Determine the [x, y] coordinate at the center of the cell enclosing the given text.  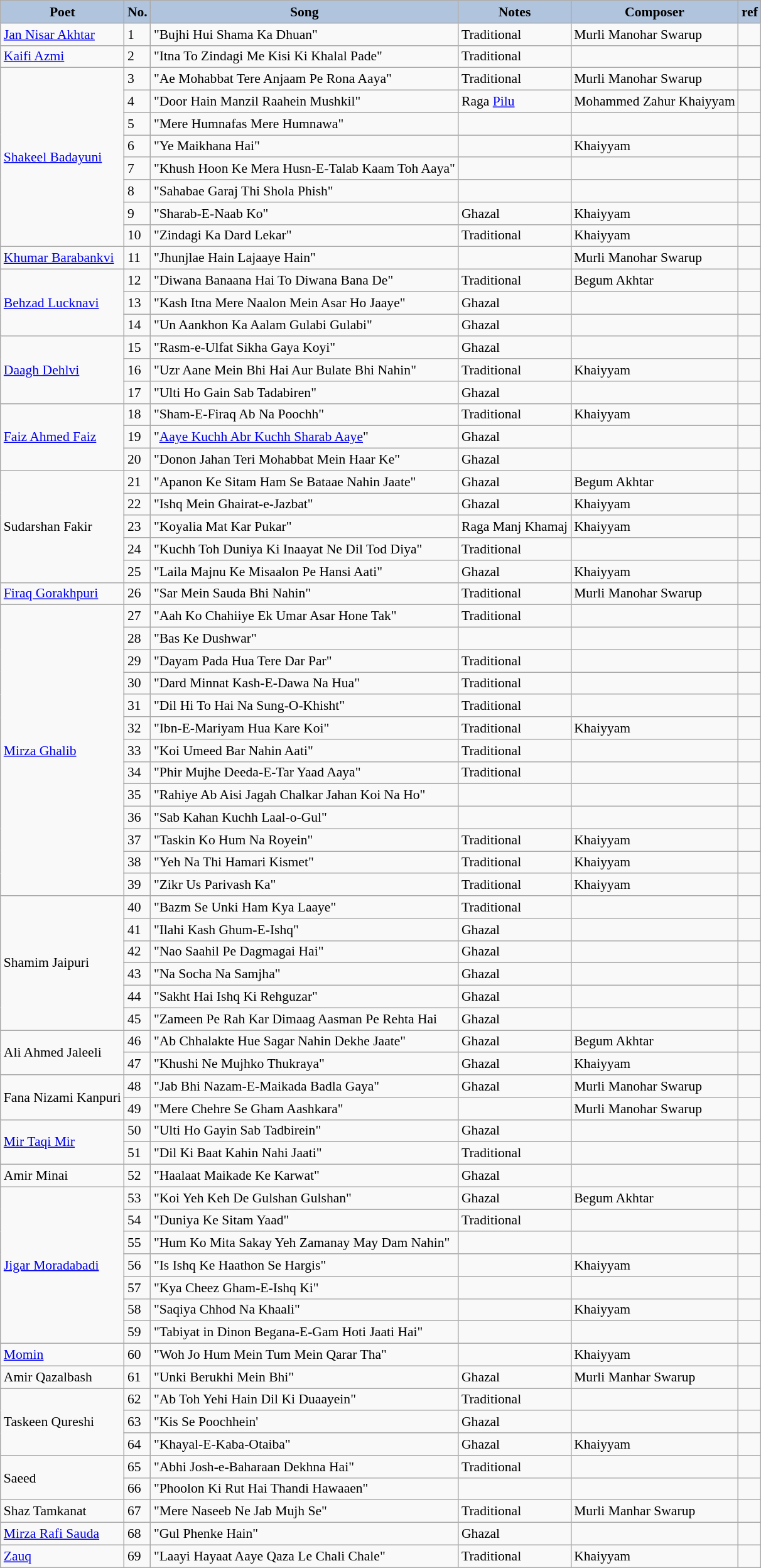
Amir Minai [63, 1176]
"Sham-E-Firaq Ab Na Poochh" [305, 415]
"Jab Bhi Nazam-E-Maikada Badla Gaya" [305, 1086]
"Mere Humnafas Mere Humnawa" [305, 124]
Composer [654, 12]
"Nao Saahil Pe Dagmagai Hai" [305, 952]
23 [138, 527]
53 [138, 1198]
"Abhi Josh-e-Baharaan Dekhna Hai" [305, 1467]
"Woh Jo Hum Mein Tum Mein Qarar Tha" [305, 1355]
"Dard Minnat Kash-E-Dawa Na Hua" [305, 683]
Momin [63, 1355]
Mirza Rafi Sauda [63, 1534]
29 [138, 661]
"Mere Chehre Se Gham Aashkara" [305, 1109]
26 [138, 594]
"Sar Mein Sauda Bhi Nahin" [305, 594]
"Ye Maikhana Hai" [305, 146]
"Khayal-E-Kaba-Otaiba" [305, 1444]
6 [138, 146]
58 [138, 1310]
9 [138, 214]
"Ibn-E-Mariyam Hua Kare Koi" [305, 728]
27 [138, 616]
Ali Ahmed Jaleeli [63, 1053]
"Un Aankhon Ka Aalam Gulabi Gulabi" [305, 325]
"Uzr Aane Mein Bhi Hai Aur Bulate Bhi Nahin" [305, 370]
1 [138, 35]
Song [305, 12]
17 [138, 393]
"Sharab-E-Naab Ko" [305, 214]
"Bazm Se Unki Ham Kya Laaye" [305, 907]
"Tabiyat in Dinon Begana-E-Gam Hoti Jaati Hai" [305, 1332]
"Rasm-e-Ulfat Sikha Gaya Koyi" [305, 348]
62 [138, 1400]
"Donon Jahan Teri Mohabbat Mein Haar Ke" [305, 460]
12 [138, 281]
"Diwana Banaana Hai To Diwana Bana De" [305, 281]
"Na Socha Na Samjha" [305, 974]
"Itna To Zindagi Me Kisi Ki Khalal Pade" [305, 57]
5 [138, 124]
Raga Pilu [515, 102]
15 [138, 348]
68 [138, 1534]
42 [138, 952]
7 [138, 169]
48 [138, 1086]
"Ae Mohabbat Tere Anjaam Pe Rona Aaya" [305, 79]
"Zikr Us Parivash Ka" [305, 885]
"Kash Itna Mere Naalon Mein Asar Ho Jaaye" [305, 303]
"Sakht Hai Ishq Ki Rehguzar" [305, 997]
43 [138, 974]
Taskeen Qureshi [63, 1422]
55 [138, 1243]
51 [138, 1153]
"Duniya Ke Sitam Yaad" [305, 1221]
"Ulti Ho Gain Sab Tadabiren" [305, 393]
Zauq [63, 1556]
"Koi Umeed Bar Nahin Aati" [305, 751]
"Mere Naseeb Ne Jab Mujh Se" [305, 1511]
35 [138, 795]
"Khushi Ne Mujhko Thukraya" [305, 1064]
13 [138, 303]
57 [138, 1288]
"Koyalia Mat Kar Pukar" [305, 527]
49 [138, 1109]
10 [138, 236]
"Aah Ko Chahiiye Ek Umar Asar Hone Tak" [305, 616]
11 [138, 258]
Daagh Dehlvi [63, 371]
65 [138, 1467]
16 [138, 370]
"Kis Se Poochhein' [305, 1422]
"Yeh Na Thi Hamari Kismet" [305, 863]
Mir Taqi Mir [63, 1142]
24 [138, 549]
38 [138, 863]
Shakeel Badayuni [63, 157]
64 [138, 1444]
18 [138, 415]
"Dayam Pada Hua Tere Dar Par" [305, 661]
32 [138, 728]
19 [138, 437]
46 [138, 1042]
Behzad Lucknavi [63, 303]
"Hum Ko Mita Sakay Yeh Zamanay May Dam Nahin" [305, 1243]
47 [138, 1064]
52 [138, 1176]
"Ulti Ho Gayin Sab Tadbirein" [305, 1131]
"Zameen Pe Rah Kar Dimaag Aasman Pe Rehta Hai [305, 1019]
"Aaye Kuchh Abr Kuchh Sharab Aaye" [305, 437]
25 [138, 572]
Khumar Barabankvi [63, 258]
44 [138, 997]
"Dil Hi To Hai Na Sung-O-Khisht" [305, 706]
50 [138, 1131]
"Apanon Ke Sitam Ham Se Bataae Nahin Jaate" [305, 482]
56 [138, 1265]
"Bas Ke Dushwar" [305, 639]
8 [138, 191]
"Ilahi Kash Ghum-E-Ishq" [305, 930]
Kaifi Azmi [63, 57]
59 [138, 1332]
"Dil Ki Baat Kahin Nahi Jaati" [305, 1153]
20 [138, 460]
4 [138, 102]
30 [138, 683]
Shamim Jaipuri [63, 963]
Jigar Moradabadi [63, 1265]
"Saqiya Chhod Na Khaali" [305, 1310]
34 [138, 773]
33 [138, 751]
"Gul Phenke Hain" [305, 1534]
"Is Ishq Ke Haathon Se Hargis" [305, 1265]
"Bujhi Hui Shama Ka Dhuan" [305, 35]
Raga Manj Khamaj [515, 527]
"Laayi Hayaat Aaye Qaza Le Chali Chale" [305, 1556]
69 [138, 1556]
40 [138, 907]
2 [138, 57]
"Sab Kahan Kuchh Laal-o-Gul" [305, 818]
60 [138, 1355]
Firaq Gorakhpuri [63, 594]
Shaz Tamkanat [63, 1511]
21 [138, 482]
14 [138, 325]
3 [138, 79]
"Kuchh Toh Duniya Ki Inaayat Ne Dil Tod Diya" [305, 549]
"Rahiye Ab Aisi Jagah Chalkar Jahan Koi Na Ho" [305, 795]
28 [138, 639]
"Haalaat Maikade Ke Karwat" [305, 1176]
61 [138, 1377]
31 [138, 706]
Mohammed Zahur Khaiyyam [654, 102]
66 [138, 1489]
"Jhunjlae Hain Lajaaye Hain" [305, 258]
63 [138, 1422]
ref [750, 12]
Jan Nisar Akhtar [63, 35]
Saeed [63, 1478]
"Unki Berukhi Mein Bhi" [305, 1377]
"Taskin Ko Hum Na Royein" [305, 840]
Sudarshan Fakir [63, 526]
"Koi Yeh Keh De Gulshan Gulshan" [305, 1198]
Notes [515, 12]
"Kya Cheez Gham-E-Ishq Ki" [305, 1288]
No. [138, 12]
"Phir Mujhe Deeda-E-Tar Yaad Aaya" [305, 773]
Poet [63, 12]
Amir Qazalbash [63, 1377]
22 [138, 504]
Fana Nizami Kanpuri [63, 1097]
"Ab Toh Yehi Hain Dil Ki Duaayein" [305, 1400]
"Laila Majnu Ke Misaalon Pe Hansi Aati" [305, 572]
"Sahabae Garaj Thi Shola Phish" [305, 191]
"Khush Hoon Ke Mera Husn-E-Talab Kaam Toh Aaya" [305, 169]
54 [138, 1221]
"Ab Chhalakte Hue Sagar Nahin Dekhe Jaate" [305, 1042]
45 [138, 1019]
41 [138, 930]
37 [138, 840]
67 [138, 1511]
Mirza Ghalib [63, 750]
"Door Hain Manzil Raahein Mushkil" [305, 102]
Faiz Ahmed Faiz [63, 437]
"Ishq Mein Ghairat-e-Jazbat" [305, 504]
"Zindagi Ka Dard Lekar" [305, 236]
39 [138, 885]
"Phoolon Ki Rut Hai Thandi Hawaaen" [305, 1489]
36 [138, 818]
